Pinpoint the cell where the given text exists, returning its (X, Y) midpoint coordinate. 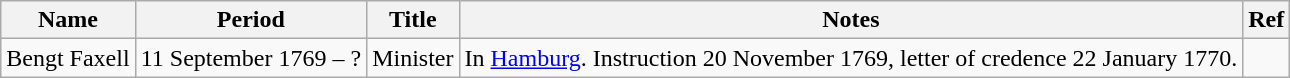
In Hamburg. Instruction 20 November 1769, letter of credence 22 January 1770. (851, 58)
Period (250, 20)
Bengt Faxell (68, 58)
Name (68, 20)
Ref (1266, 20)
11 September 1769 – ? (250, 58)
Title (413, 20)
Notes (851, 20)
Minister (413, 58)
